Detect which cell encompasses the target text, then output its (x, y) center coordinate. 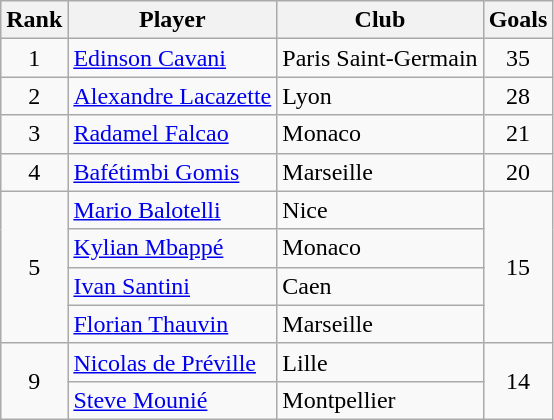
Rank (34, 20)
Ivan Santini (172, 286)
35 (518, 58)
4 (34, 172)
9 (34, 381)
Paris Saint-Germain (380, 58)
Nice (380, 210)
21 (518, 134)
Bafétimbi Gomis (172, 172)
5 (34, 267)
14 (518, 381)
Florian Thauvin (172, 324)
Nicolas de Préville (172, 362)
28 (518, 96)
Kylian Mbappé (172, 248)
Goals (518, 20)
2 (34, 96)
Lille (380, 362)
15 (518, 267)
Player (172, 20)
Club (380, 20)
20 (518, 172)
Montpellier (380, 400)
Alexandre Lacazette (172, 96)
Caen (380, 286)
Lyon (380, 96)
3 (34, 134)
1 (34, 58)
Edinson Cavani (172, 58)
Radamel Falcao (172, 134)
Steve Mounié (172, 400)
Mario Balotelli (172, 210)
